Capture the cell that displays the provided text and extract its [x, y] central coordinate. 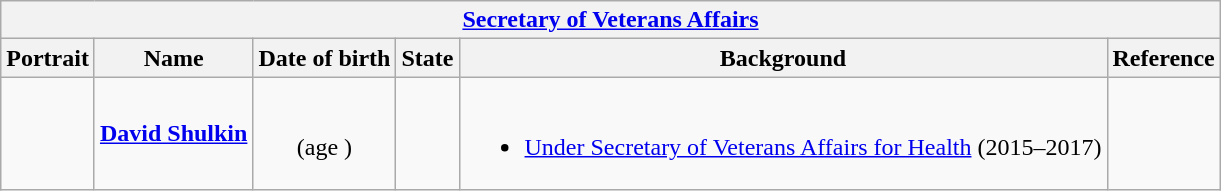
Date of birth [324, 58]
Background [783, 58]
State [428, 58]
Under Secretary of Veterans Affairs for Health (2015–2017) [783, 134]
Portrait [48, 58]
Reference [1164, 58]
Name [173, 58]
Secretary of Veterans Affairs [610, 20]
(age ) [324, 134]
David Shulkin [173, 134]
